Capture the cell that displays the provided text and extract its [X, Y] central coordinate. 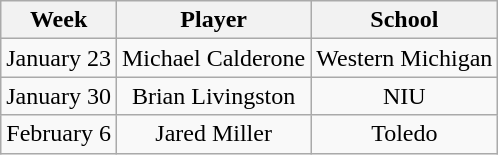
Week [59, 20]
Michael Calderone [213, 58]
Player [213, 20]
Toledo [404, 134]
School [404, 20]
Jared Miller [213, 134]
January 30 [59, 96]
Brian Livingston [213, 96]
NIU [404, 96]
January 23 [59, 58]
Western Michigan [404, 58]
February 6 [59, 134]
